Return the (x, y) coordinate for the center point of the cell that contains the specified text.  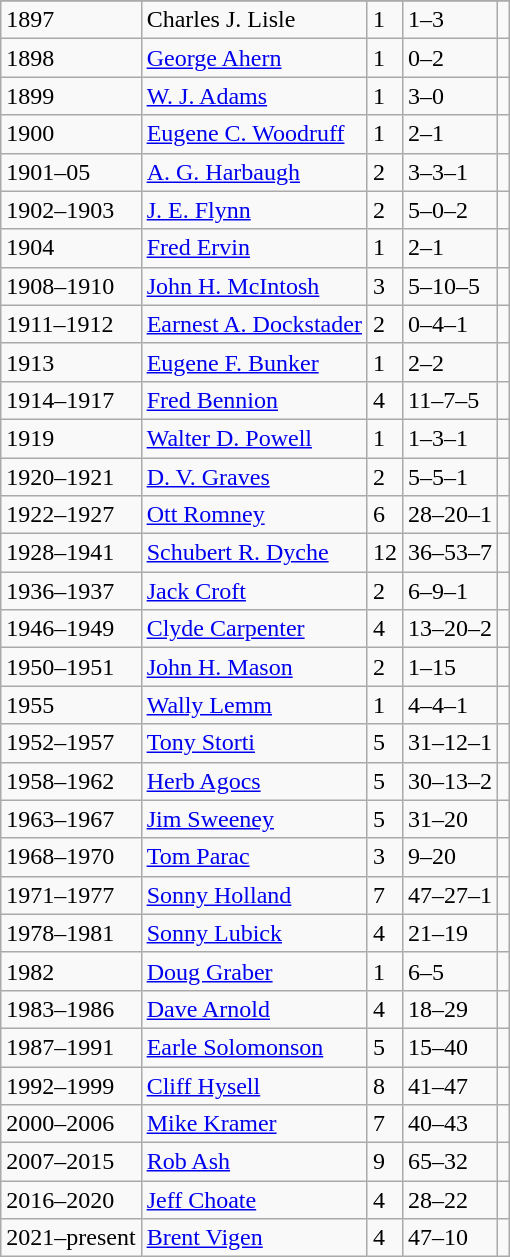
Sonny Holland (254, 895)
30–13–2 (450, 781)
1963–1967 (71, 819)
8 (384, 1085)
4–4–1 (450, 705)
Eugene F. Bunker (254, 362)
41–47 (450, 1085)
40–43 (450, 1124)
Eugene C. Woodruff (254, 134)
J. E. Flynn (254, 210)
0–2 (450, 58)
1897 (71, 20)
1913 (71, 362)
Jim Sweeney (254, 819)
1914–1917 (71, 400)
W. J. Adams (254, 96)
9–20 (450, 857)
John H. McIntosh (254, 286)
2–2 (450, 362)
3–0 (450, 96)
1901–05 (71, 172)
Dave Arnold (254, 1009)
1–15 (450, 667)
1902–1903 (71, 210)
Sonny Lubick (254, 933)
Fred Ervin (254, 248)
0–4–1 (450, 324)
1899 (71, 96)
Doug Graber (254, 971)
31–12–1 (450, 743)
1911–1912 (71, 324)
3–3–1 (450, 172)
Walter D. Powell (254, 438)
65–32 (450, 1162)
Clyde Carpenter (254, 629)
15–40 (450, 1047)
21–19 (450, 933)
Tony Storti (254, 743)
1–3 (450, 20)
1936–1937 (71, 591)
6 (384, 515)
Rob Ash (254, 1162)
1900 (71, 134)
1946–1949 (71, 629)
1982 (71, 971)
28–20–1 (450, 515)
Mike Kramer (254, 1124)
1958–1962 (71, 781)
5–0–2 (450, 210)
47–10 (450, 1238)
28–22 (450, 1200)
2000–2006 (71, 1124)
11–7–5 (450, 400)
Ott Romney (254, 515)
Herb Agocs (254, 781)
1955 (71, 705)
1987–1991 (71, 1047)
1992–1999 (71, 1085)
2007–2015 (71, 1162)
6–9–1 (450, 591)
1952–1957 (71, 743)
John H. Mason (254, 667)
13–20–2 (450, 629)
Earnest A. Dockstader (254, 324)
1919 (71, 438)
1922–1927 (71, 515)
Schubert R. Dyche (254, 553)
Earle Solomonson (254, 1047)
1898 (71, 58)
31–20 (450, 819)
Jack Croft (254, 591)
Brent Vigen (254, 1238)
Tom Parac (254, 857)
Cliff Hysell (254, 1085)
1920–1921 (71, 477)
5–10–5 (450, 286)
Wally Lemm (254, 705)
9 (384, 1162)
2016–2020 (71, 1200)
36–53–7 (450, 553)
1978–1981 (71, 933)
1928–1941 (71, 553)
1904 (71, 248)
1983–1986 (71, 1009)
Fred Bennion (254, 400)
1968–1970 (71, 857)
12 (384, 553)
1908–1910 (71, 286)
6–5 (450, 971)
2021–present (71, 1238)
1950–1951 (71, 667)
A. G. Harbaugh (254, 172)
47–27–1 (450, 895)
Charles J. Lisle (254, 20)
18–29 (450, 1009)
1971–1977 (71, 895)
D. V. Graves (254, 477)
George Ahern (254, 58)
1–3–1 (450, 438)
Jeff Choate (254, 1200)
5–5–1 (450, 477)
